Locate the cell with the specified text and output its [x, y] center coordinate. 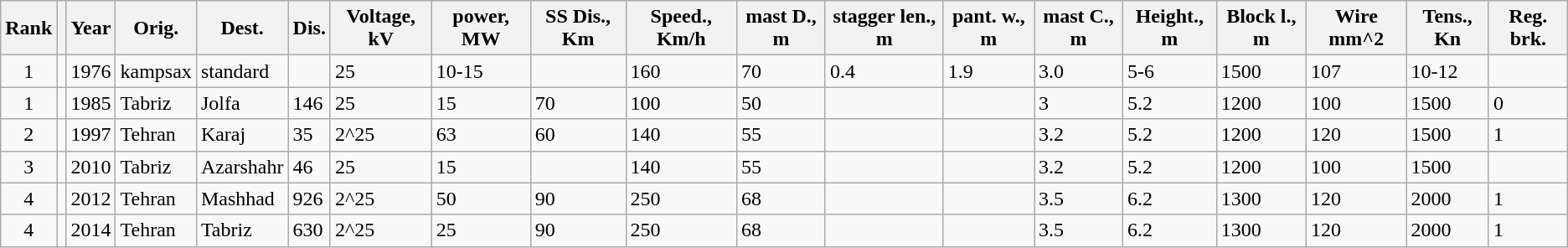
46 [309, 167]
926 [309, 199]
SS Dis., Km [578, 28]
mast D., m [781, 28]
107 [1357, 71]
Height., m [1169, 28]
1976 [90, 71]
10-12 [1447, 71]
Speed., Km/h [681, 28]
Rank [28, 28]
Year [90, 28]
63 [481, 135]
60 [578, 135]
10-15 [481, 71]
630 [309, 230]
Voltage, kV [380, 28]
Block l., m [1261, 28]
Dis. [309, 28]
0.4 [885, 71]
2 [28, 135]
Orig. [156, 28]
35 [309, 135]
pant. w., m [988, 28]
Wire mm^2 [1357, 28]
0 [1528, 103]
power, MW [481, 28]
Tens., Kn [1447, 28]
mast C., m [1079, 28]
146 [309, 103]
1997 [90, 135]
Reg. brk. [1528, 28]
Azarshahr [242, 167]
kampsax [156, 71]
Dest. [242, 28]
1985 [90, 103]
5-6 [1169, 71]
160 [681, 71]
1.9 [988, 71]
Jolfa [242, 103]
Karaj [242, 135]
2014 [90, 230]
standard [242, 71]
3.0 [1079, 71]
stagger len., m [885, 28]
2012 [90, 199]
2010 [90, 167]
Mashhad [242, 199]
